For the text-containing cell, return its midpoint in [x, y] coordinate format. 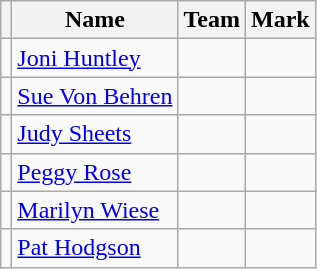
Team [212, 20]
Name [95, 20]
Peggy Rose [95, 172]
Mark [281, 20]
Marilyn Wiese [95, 210]
Joni Huntley [95, 58]
Judy Sheets [95, 134]
Sue Von Behren [95, 96]
Pat Hodgson [95, 248]
